For the text-containing cell, return its midpoint in [x, y] coordinate format. 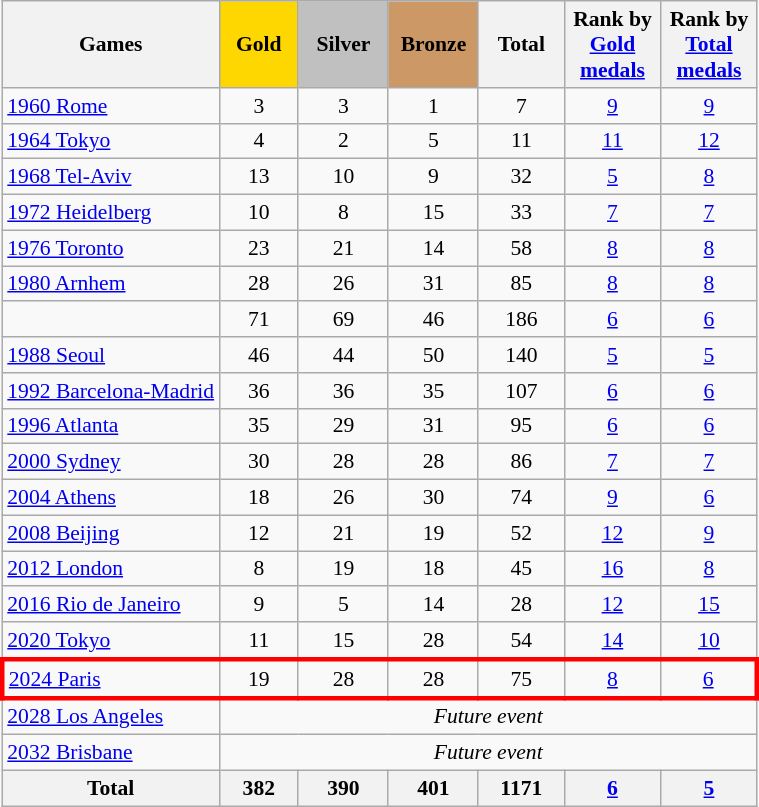
2028 Los Angeles [110, 716]
140 [521, 355]
2020 Tokyo [110, 640]
13 [258, 177]
74 [521, 498]
2012 London [110, 569]
Games [110, 44]
1 [433, 106]
44 [343, 355]
75 [521, 678]
1980 Arnhem [110, 284]
23 [258, 248]
50 [433, 355]
Rank by Gold medals [612, 44]
390 [343, 789]
1976 Toronto [110, 248]
2008 Beijing [110, 533]
54 [521, 640]
1960 Rome [110, 106]
1968 Tel-Aviv [110, 177]
2004 Athens [110, 498]
1992 Barcelona-Madrid [110, 391]
85 [521, 284]
1964 Tokyo [110, 141]
2 [343, 141]
Gold [258, 44]
2032 Brisbane [110, 753]
2016 Rio de Janeiro [110, 605]
58 [521, 248]
16 [612, 569]
45 [521, 569]
86 [521, 462]
1988 Seoul [110, 355]
29 [343, 426]
52 [521, 533]
4 [258, 141]
71 [258, 320]
382 [258, 789]
69 [343, 320]
1972 Heidelberg [110, 213]
1996 Atlanta [110, 426]
186 [521, 320]
Rank by Total medals [710, 44]
2000 Sydney [110, 462]
32 [521, 177]
401 [433, 789]
2024 Paris [110, 678]
Bronze [433, 44]
107 [521, 391]
Silver [343, 44]
95 [521, 426]
1171 [521, 789]
33 [521, 213]
